Scan for the cell matching the given text and deliver its (X, Y) coordinate at center. 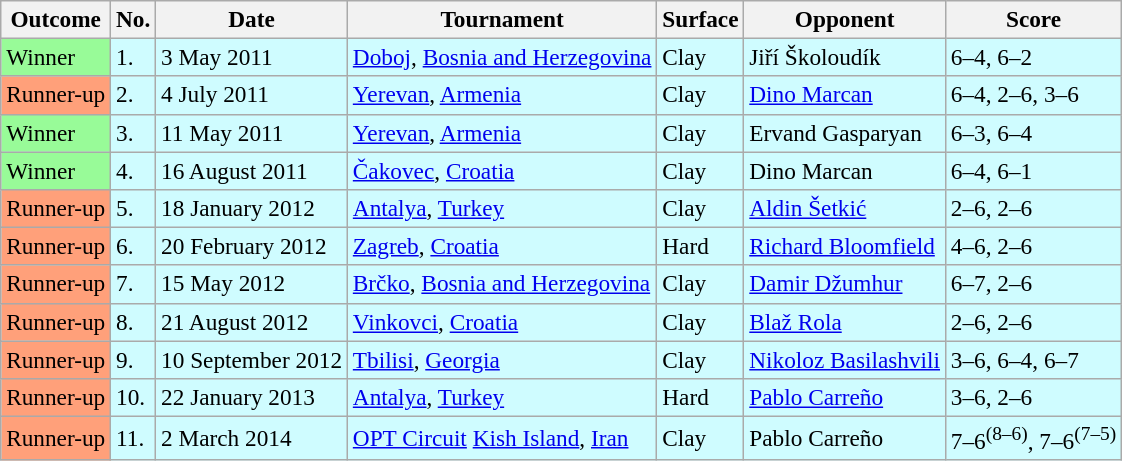
15 May 2012 (252, 284)
Opponent (844, 19)
Score (1033, 19)
11. (134, 438)
No. (134, 19)
Outcome (56, 19)
Richard Bloomfield (844, 246)
Brčko, Bosnia and Herzegovina (502, 284)
Date (252, 19)
22 January 2013 (252, 397)
Nikoloz Basilashvili (844, 359)
Tbilisi, Georgia (502, 359)
4 July 2011 (252, 95)
3 May 2011 (252, 57)
3–6, 2–6 (1033, 397)
Vinkovci, Croatia (502, 322)
16 August 2011 (252, 170)
4. (134, 170)
7. (134, 284)
20 February 2012 (252, 246)
6–4, 2–6, 3–6 (1033, 95)
Surface (700, 19)
10 September 2012 (252, 359)
6–4, 6–2 (1033, 57)
8. (134, 322)
Blaž Rola (844, 322)
2 March 2014 (252, 438)
6–3, 6–4 (1033, 133)
1. (134, 57)
6–4, 6–1 (1033, 170)
Zagreb, Croatia (502, 246)
7–6(8–6), 7–6(7–5) (1033, 438)
Čakovec, Croatia (502, 170)
4–6, 2–6 (1033, 246)
Ervand Gasparyan (844, 133)
18 January 2012 (252, 208)
21 August 2012 (252, 322)
10. (134, 397)
2. (134, 95)
9. (134, 359)
5. (134, 208)
6–7, 2–6 (1033, 284)
Doboj, Bosnia and Herzegovina (502, 57)
Aldin Šetkić (844, 208)
6. (134, 246)
3–6, 6–4, 6–7 (1033, 359)
11 May 2011 (252, 133)
3. (134, 133)
OPT Circuit Kish Island, Iran (502, 438)
Jiří Školoudík (844, 57)
Tournament (502, 19)
Damir Džumhur (844, 284)
